For the text-containing cell, return its midpoint in (x, y) coordinate format. 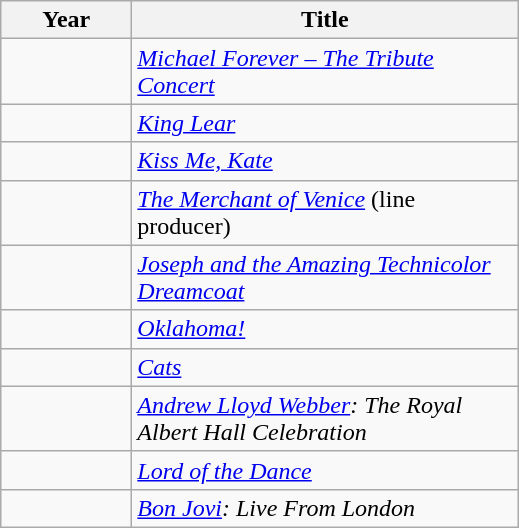
Year (66, 20)
Oklahoma! (325, 329)
Joseph and the Amazing Technicolor Dreamcoat (325, 278)
Cats (325, 367)
Andrew Lloyd Webber: The Royal Albert Hall Celebration (325, 418)
Michael Forever – The Tribute Concert (325, 72)
The Merchant of Venice (line producer) (325, 212)
Lord of the Dance (325, 470)
Bon Jovi: Live From London (325, 508)
Kiss Me, Kate (325, 161)
Title (325, 20)
King Lear (325, 123)
